For the text-containing cell, return its midpoint in (X, Y) coordinate format. 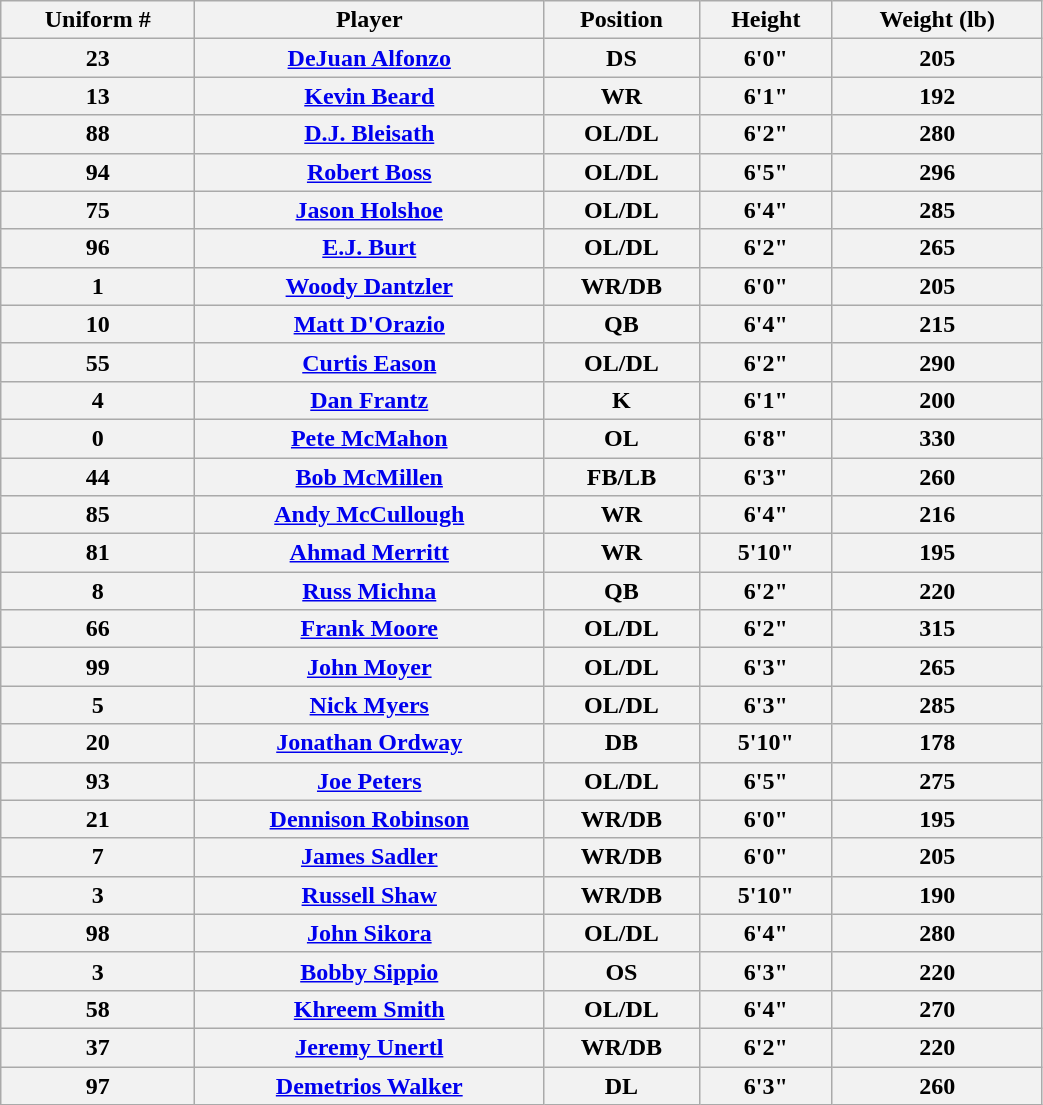
Player (370, 20)
Weight (lb) (937, 20)
99 (98, 667)
94 (98, 172)
200 (937, 400)
55 (98, 362)
Uniform # (98, 20)
216 (937, 515)
98 (98, 933)
8 (98, 591)
Demetrios Walker (370, 1085)
K (622, 400)
Kevin Beard (370, 96)
Pete McMahon (370, 438)
315 (937, 629)
Ahmad Merritt (370, 553)
Position (622, 20)
20 (98, 743)
6'8" (766, 438)
Matt D'Orazio (370, 324)
DL (622, 1085)
Jonathan Ordway (370, 743)
OS (622, 971)
Joe Peters (370, 781)
23 (98, 58)
OL (622, 438)
John Moyer (370, 667)
330 (937, 438)
Dennison Robinson (370, 819)
97 (98, 1085)
Bob McMillen (370, 477)
44 (98, 477)
Robert Boss (370, 172)
21 (98, 819)
Jeremy Unertl (370, 1047)
85 (98, 515)
Dan Frantz (370, 400)
190 (937, 895)
DeJuan Alfonzo (370, 58)
66 (98, 629)
Bobby Sippio (370, 971)
James Sadler (370, 857)
10 (98, 324)
Nick Myers (370, 705)
Russ Michna (370, 591)
13 (98, 96)
58 (98, 1009)
296 (937, 172)
37 (98, 1047)
Andy McCullough (370, 515)
88 (98, 134)
Curtis Eason (370, 362)
DB (622, 743)
4 (98, 400)
275 (937, 781)
178 (937, 743)
Woody Dantzler (370, 286)
93 (98, 781)
Russell Shaw (370, 895)
0 (98, 438)
DS (622, 58)
Frank Moore (370, 629)
290 (937, 362)
FB/LB (622, 477)
Jason Holshoe (370, 210)
7 (98, 857)
215 (937, 324)
96 (98, 248)
E.J. Burt (370, 248)
81 (98, 553)
75 (98, 210)
5 (98, 705)
John Sikora (370, 933)
1 (98, 286)
270 (937, 1009)
192 (937, 96)
Khreem Smith (370, 1009)
Height (766, 20)
D.J. Bleisath (370, 134)
